Search for the cell housing the specified text and yield its (x, y) center coordinate. 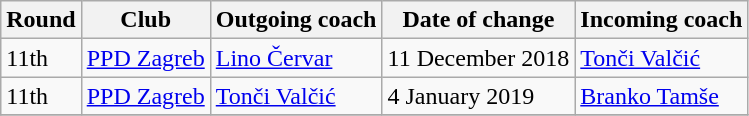
Branko Tamše (662, 96)
11 December 2018 (478, 58)
4 January 2019 (478, 96)
Round (41, 20)
Outgoing coach (296, 20)
Club (146, 20)
Lino Červar (296, 58)
Date of change (478, 20)
Incoming coach (662, 20)
